Detect which cell encompasses the target text, then output its [X, Y] center coordinate. 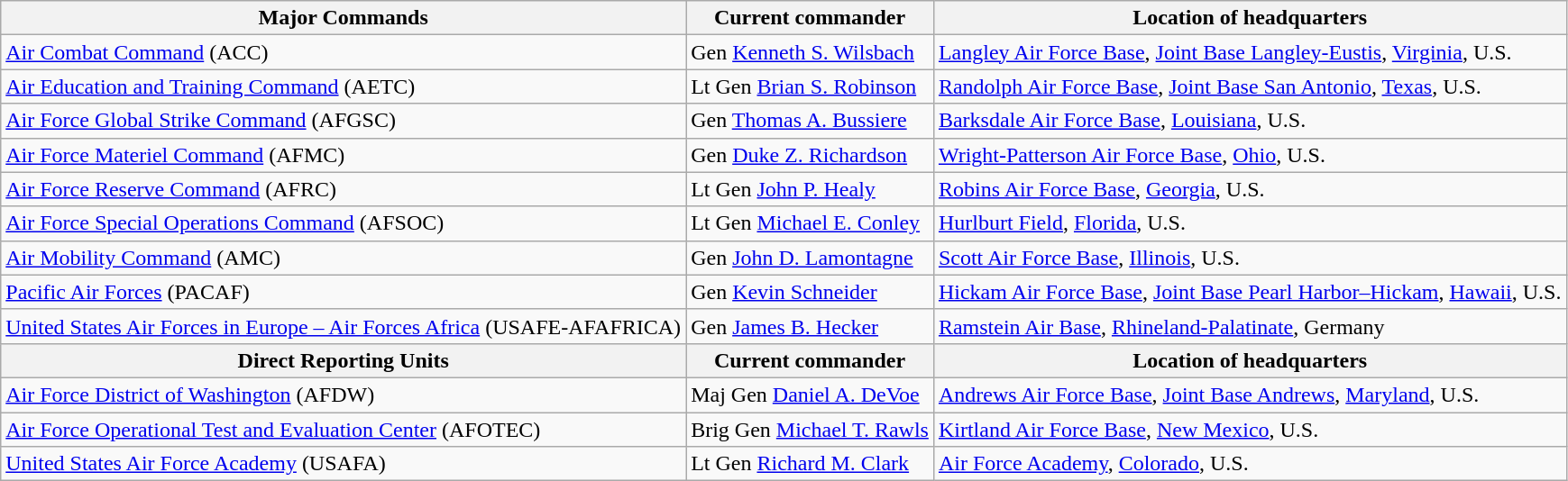
Randolph Air Force Base, Joint Base San Antonio, Texas, U.S. [1250, 86]
Maj Gen Daniel A. DeVoe [810, 395]
Ramstein Air Base, Rhineland-Palatinate, Germany [1250, 326]
Scott Air Force Base, Illinois, U.S. [1250, 258]
Direct Reporting Units [344, 360]
Gen Kenneth S. Wilsbach [810, 52]
Barksdale Air Force Base, Louisiana, U.S. [1250, 121]
Lt Gen Michael E. Conley [810, 223]
Hickam Air Force Base, Joint Base Pearl Harbor–Hickam, Hawaii, U.S. [1250, 292]
Langley Air Force Base, Joint Base Langley-Eustis, Virginia, U.S. [1250, 52]
Lt Gen John P. Healy [810, 189]
Pacific Air Forces (PACAF) [344, 292]
Air Combat Command (ACC) [344, 52]
Air Force District of Washington (AFDW) [344, 395]
Gen James B. Hecker [810, 326]
Air Force Operational Test and Evaluation Center (AFOTEC) [344, 430]
United States Air Force Academy (USAFA) [344, 464]
Brig Gen Michael T. Rawls [810, 430]
Air Force Materiel Command (AFMC) [344, 155]
Lt Gen Brian S. Robinson [810, 86]
Gen Kevin Schneider [810, 292]
Wright-Patterson Air Force Base, Ohio, U.S. [1250, 155]
Hurlburt Field, Florida, U.S. [1250, 223]
Robins Air Force Base, Georgia, U.S. [1250, 189]
Lt Gen Richard M. Clark [810, 464]
Air Mobility Command (AMC) [344, 258]
Air Force Academy, Colorado, U.S. [1250, 464]
Gen Thomas A. Bussiere [810, 121]
Kirtland Air Force Base, New Mexico, U.S. [1250, 430]
Air Force Reserve Command (AFRC) [344, 189]
United States Air Forces in Europe – Air Forces Africa (USAFE-AFAFRICA) [344, 326]
Andrews Air Force Base, Joint Base Andrews, Maryland, U.S. [1250, 395]
Gen Duke Z. Richardson [810, 155]
Gen John D. Lamontagne [810, 258]
Air Education and Training Command (AETC) [344, 86]
Major Commands [344, 18]
Air Force Special Operations Command (AFSOC) [344, 223]
Air Force Global Strike Command (AFGSC) [344, 121]
